Identify which cell holds the provided text, then report its (X, Y) central coordinate. 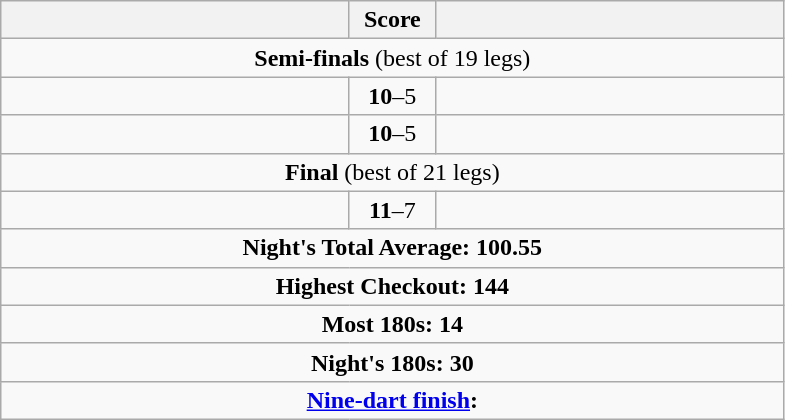
Night's 180s: 30 (392, 362)
11–7 (392, 210)
Nine-dart finish: (392, 400)
Night's Total Average: 100.55 (392, 248)
Semi-finals (best of 19 legs) (392, 58)
Highest Checkout: 144 (392, 286)
Score (392, 20)
Final (best of 21 legs) (392, 172)
Most 180s: 14 (392, 324)
